Return (x, y) of the center of cell containing provided text 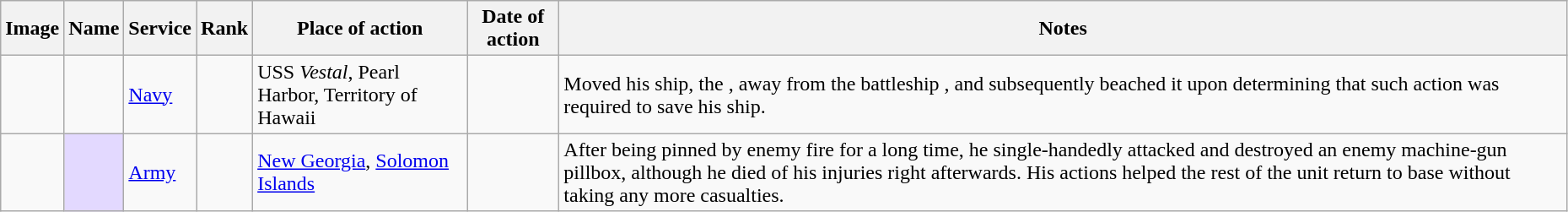
Army (160, 172)
USS Vestal, Pearl Harbor, Territory of Hawaii (360, 95)
Date of action (513, 29)
Notes (1063, 29)
Name (94, 29)
New Georgia, Solomon Islands (360, 172)
Image (32, 29)
Place of action (360, 29)
Service (160, 29)
Navy (160, 95)
Moved his ship, the , away from the battleship , and subsequently beached it upon determining that such action was required to save his ship. (1063, 95)
Rank (224, 29)
